Pinpoint the cell where the given text exists, returning its (X, Y) midpoint coordinate. 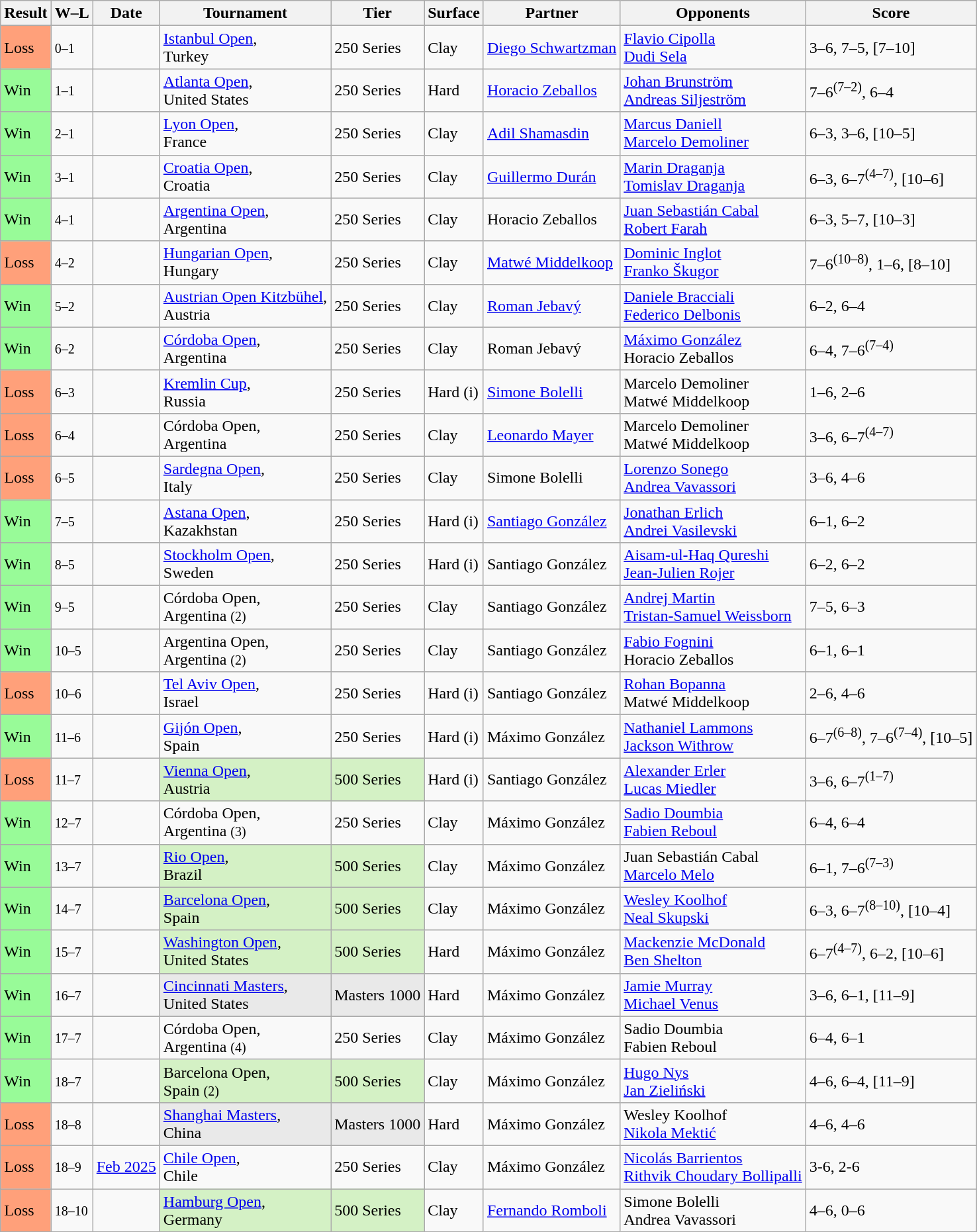
6–1, 6–2 (891, 520)
Aisam-ul-Haq Qureshi Jean-Julien Rojer (713, 564)
Nathaniel Lammons Jackson Withrow (713, 736)
Hungarian Open, Hungary (245, 262)
Fabio Fognini Horacio Zeballos (713, 650)
Daniele Bracciali Federico Delbonis (713, 306)
2–6, 4–6 (891, 694)
Barcelona Open,Spain (245, 908)
Sardegna Open,Italy (245, 478)
3–6, 6–7(1–7) (891, 780)
Lorenzo Sonego Andrea Vavassori (713, 478)
6–2 (71, 348)
Rohan Bopanna Matwé Middelkoop (713, 694)
6–1, 7–6(7–3) (891, 866)
Andrej Martin Tristan-Samuel Weissborn (713, 608)
Vienna Open,Austria (245, 780)
4–6, 0–6 (891, 1210)
Tier (377, 13)
Alexander Erler Lucas Miedler (713, 780)
Simone Bolelli Andrea Vavassori (713, 1210)
18–10 (71, 1210)
Gijón Open,Spain (245, 736)
Córdoba Open, Argentina (245, 348)
Stockholm Open,Sweden (245, 564)
3-6, 2-6 (891, 1166)
Austrian Open Kitzbühel, Austria (245, 306)
Dominic Inglot Franko Škugor (713, 262)
6–3, 3–6, [10–5] (891, 134)
11–6 (71, 736)
Rio Open, Brazil (245, 866)
7–6(10–8), 1–6, [8–10] (891, 262)
14–7 (71, 908)
Surface (454, 13)
Wesley Koolhof Neal Skupski (713, 908)
6–3, 5–7, [10–3] (891, 220)
Opponents (713, 13)
6–5 (71, 478)
Johan Brunström Andreas Siljeström (713, 90)
Barcelona Open,Spain (2) (245, 1080)
7–6(7–2), 6–4 (891, 90)
Fernando Romboli (551, 1210)
8–5 (71, 564)
6–2, 6–2 (891, 564)
2–1 (71, 134)
7–5 (71, 520)
Tournament (245, 13)
Leonardo Mayer (551, 434)
6–3 (71, 392)
18–8 (71, 1124)
Wesley Koolhof Nikola Mektić (713, 1124)
6–4, 6–4 (891, 822)
7–5, 6–3 (891, 608)
Partner (551, 13)
Marin Draganja Tomislav Draganja (713, 176)
Hugo Nys Jan Zieliński (713, 1080)
Result (26, 13)
Córdoba Open,Argentina (2) (245, 608)
Diego Schwartzman (551, 48)
Score (891, 13)
6–1, 6–1 (891, 650)
Kremlin Cup, Russia (245, 392)
Matwé Middelkoop (551, 262)
3–6, 4–6 (891, 478)
17–7 (71, 1038)
1–6, 2–6 (891, 392)
Istanbul Open, Turkey (245, 48)
4–6, 6–4, [11–9] (891, 1080)
Juan Sebastián Cabal Robert Farah (713, 220)
Marcus Daniell Marcelo Demoliner (713, 134)
Jonathan Erlich Andrei Vasilevski (713, 520)
10–5 (71, 650)
Lyon Open, France (245, 134)
W–L (71, 13)
Córdoba Open,Argentina (3) (245, 822)
6–4 (71, 434)
Washington Open,United States (245, 952)
Mackenzie McDonald Ben Shelton (713, 952)
18–7 (71, 1080)
3–6, 7–5, [7–10] (891, 48)
12–7 (71, 822)
1–1 (71, 90)
13–7 (71, 866)
6–4, 7–6(7–4) (891, 348)
Guillermo Durán (551, 176)
6–2, 6–4 (891, 306)
Argentina Open, Argentina (245, 220)
Córdoba Open,Argentina (245, 434)
6–3, 6–7(8–10), [10–4] (891, 908)
15–7 (71, 952)
9–5 (71, 608)
Máximo González Horacio Zeballos (713, 348)
0–1 (71, 48)
Croatia Open, Croatia (245, 176)
6–4, 6–1 (891, 1038)
6–3, 6–7(4–7), [10–6] (891, 176)
Chile Open, Chile (245, 1166)
Tel Aviv Open,Israel (245, 694)
6–7(6–8), 7–6(7–4), [10–5] (891, 736)
4–6, 4–6 (891, 1124)
Córdoba Open,Argentina (4) (245, 1038)
3–6, 6–7(4–7) (891, 434)
4–2 (71, 262)
Date (126, 13)
16–7 (71, 994)
Nicolás Barrientos Rithvik Choudary Bollipalli (713, 1166)
4–1 (71, 220)
18–9 (71, 1166)
3–1 (71, 176)
Shanghai Masters, China (245, 1124)
11–7 (71, 780)
6–7(4–7), 6–2, [10–6] (891, 952)
Astana Open,Kazakhstan (245, 520)
Adil Shamasdin (551, 134)
Hamburg Open,Germany (245, 1210)
Cincinnati Masters,United States (245, 994)
Atlanta Open, United States (245, 90)
5–2 (71, 306)
3–6, 6–1, [11–9] (891, 994)
Argentina Open,Argentina (2) (245, 650)
Jamie Murray Michael Venus (713, 994)
10–6 (71, 694)
Juan Sebastián Cabal Marcelo Melo (713, 866)
Feb 2025 (126, 1166)
Flavio Cipolla Dudi Sela (713, 48)
